Scan for the cell matching the given text and deliver its [x, y] coordinate at center. 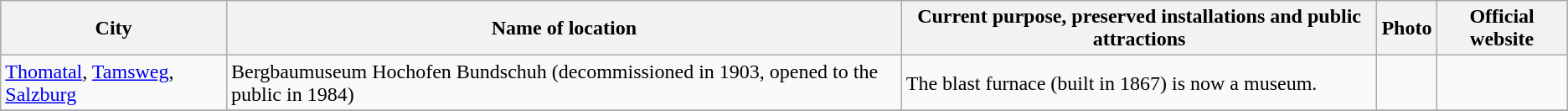
Bergbaumuseum Hochofen Bundschuh (decommissioned in 1903, opened to the public in 1984) [564, 82]
City [114, 29]
Photo [1407, 29]
Current purpose, preserved installations and public attractions [1139, 29]
Official website [1502, 29]
Name of location [564, 29]
The blast furnace (built in 1867) is now a museum. [1139, 82]
Thomatal, Tamsweg, Salzburg [114, 82]
